Locate the cell with the specified text and output its (X, Y) center coordinate. 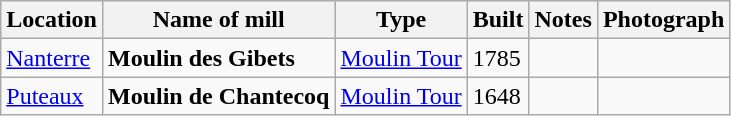
1785 (498, 58)
Photograph (663, 20)
Nanterre (52, 58)
Notes (563, 20)
Moulin des Gibets (218, 58)
Puteaux (52, 96)
Name of mill (218, 20)
Moulin de Chantecoq (218, 96)
1648 (498, 96)
Type (401, 20)
Location (52, 20)
Built (498, 20)
